Detect which cell encompasses the target text, then output its (X, Y) center coordinate. 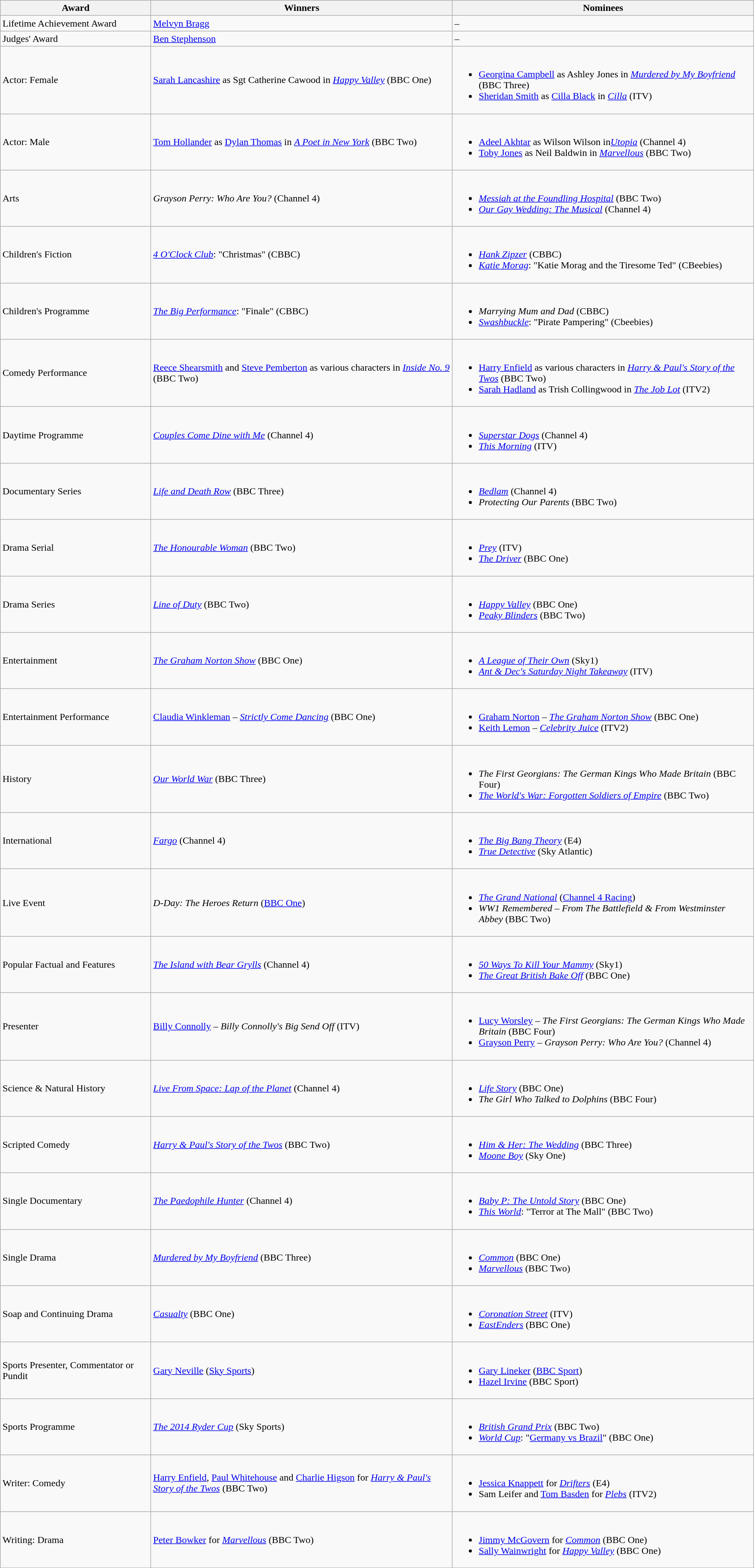
Scripted Comedy (76, 1145)
Live Event (76, 902)
Billy Connolly – Billy Connolly's Big Send Off (ITV) (302, 1027)
Entertainment (76, 661)
Harry Enfield, Paul Whitehouse and Charlie Higson for Harry & Paul's Story of the Twos (BBC Two) (302, 1483)
Baby P: The Untold Story (BBC One)This World: "Terror at The Mall" (BBC Two) (603, 1201)
Life and Death Row (BBC Three) (302, 491)
Happy Valley (BBC One)Peaky Blinders (BBC Two) (603, 604)
Entertainment Performance (76, 717)
Sarah Lancashire as Sgt Catherine Cawood in Happy Valley (BBC One) (302, 80)
Soap and Continuing Drama (76, 1314)
Him & Her: The Wedding (BBC Three)Moone Boy (Sky One) (603, 1145)
Sports Programme (76, 1427)
Science & Natural History (76, 1088)
The Island with Bear Grylls (Channel 4) (302, 964)
The Grand National (Channel 4 Racing)WW1 Remembered – From The Battlefield & From Westminster Abbey (BBC Two) (603, 902)
The Big Bang Theory (E4)True Detective (Sky Atlantic) (603, 841)
Daytime Programme (76, 435)
Popular Factual and Features (76, 964)
Ben Stephenson (302, 39)
Documentary Series (76, 491)
The 2014 Ryder Cup (Sky Sports) (302, 1427)
Drama Series (76, 604)
The Graham Norton Show (BBC One) (302, 661)
4 O'Clock Club: "Christmas" (CBBC) (302, 255)
The Honourable Woman (BBC Two) (302, 548)
Line of Duty (BBC Two) (302, 604)
Arts (76, 198)
Coronation Street (ITV)EastEnders (BBC One) (603, 1314)
Jessica Knappett for Drifters (E4)Sam Leifer and Tom Basden for Plebs (ITV2) (603, 1483)
Adeel Akhtar as Wilson Wilson inUtopia (Channel 4)Toby Jones as Neil Baldwin in Marvellous (BBC Two) (603, 142)
Graham Norton – The Graham Norton Show (BBC One)Keith Lemon – Celebrity Juice (ITV2) (603, 717)
The Big Performance: "Finale" (CBBC) (302, 311)
Comedy Performance (76, 373)
Claudia Winkleman – Strictly Come Dancing (BBC One) (302, 717)
Writer: Comedy (76, 1483)
Judges' Award (76, 39)
Single Drama (76, 1257)
A League of Their Own (Sky1)Ant & Dec's Saturday Night Takeaway (ITV) (603, 661)
Harry Enfield as various characters in Harry & Paul's Story of the Twos (BBC Two)Sarah Hadland as Trish Collingwood in The Job Lot (ITV2) (603, 373)
Gary Neville (Sky Sports) (302, 1370)
Casualty (BBC One) (302, 1314)
Reece Shearsmith and Steve Pemberton as various characters in Inside No. 9 (BBC Two) (302, 373)
Writing: Drama (76, 1540)
Drama Serial (76, 548)
Peter Bowker for Marvellous (BBC Two) (302, 1540)
Our World War (BBC Three) (302, 779)
Bedlam (Channel 4)Protecting Our Parents (BBC Two) (603, 491)
Life Story (BBC One)The Girl Who Talked to Dolphins (BBC Four) (603, 1088)
Lifetime Achievement Award (76, 23)
50 Ways To Kill Your Mammy (Sky1)The Great British Bake Off (BBC One) (603, 964)
Live From Space: Lap of the Planet (Channel 4) (302, 1088)
Georgina Campbell as Ashley Jones in Murdered by My Boyfriend (BBC Three)Sheridan Smith as Cilla Black in Cilla (ITV) (603, 80)
Award (76, 8)
Melvyn Bragg (302, 23)
Marrying Mum and Dad (CBBC)Swashbuckle: "Pirate Pampering" (Cbeebies) (603, 311)
Fargo (Channel 4) (302, 841)
Children's Programme (76, 311)
Actor: Male (76, 142)
Jimmy McGovern for Common (BBC One)Sally Wainwright for Happy Valley (BBC One) (603, 1540)
Tom Hollander as Dylan Thomas in A Poet in New York (BBC Two) (302, 142)
Actor: Female (76, 80)
Murdered by My Boyfriend (BBC Three) (302, 1257)
Lucy Worsley – The First Georgians: The German Kings Who Made Britain (BBC Four)Grayson Perry – Grayson Perry: Who Are You? (Channel 4) (603, 1027)
Gary Lineker (BBC Sport)Hazel Irvine (BBC Sport) (603, 1370)
Messiah at the Foundling Hospital (BBC Two)Our Gay Wedding: The Musical (Channel 4) (603, 198)
Single Documentary (76, 1201)
Hank Zipzer (CBBC)Katie Morag: "Katie Morag and the Tiresome Ted" (CBeebies) (603, 255)
Prey (ITV)The Driver (BBC One) (603, 548)
The First Georgians: The German Kings Who Made Britain (BBC Four)The World's War: Forgotten Soldiers of Empire (BBC Two) (603, 779)
Nominees (603, 8)
Winners (302, 8)
History (76, 779)
Sports Presenter, Commentator or Pundit (76, 1370)
D-Day: The Heroes Return (BBC One) (302, 902)
British Grand Prix (BBC Two)World Cup: "Germany vs Brazil" (BBC One) (603, 1427)
Presenter (76, 1027)
The Paedophile Hunter (Channel 4) (302, 1201)
Couples Come Dine with Me (Channel 4) (302, 435)
Common (BBC One)Marvellous (BBC Two) (603, 1257)
Superstar Dogs (Channel 4)This Morning (ITV) (603, 435)
Grayson Perry: Who Are You? (Channel 4) (302, 198)
International (76, 841)
Children's Fiction (76, 255)
Harry & Paul's Story of the Twos (BBC Two) (302, 1145)
